Extract the [x, y] coordinate from the center of the cell holding the provided text.  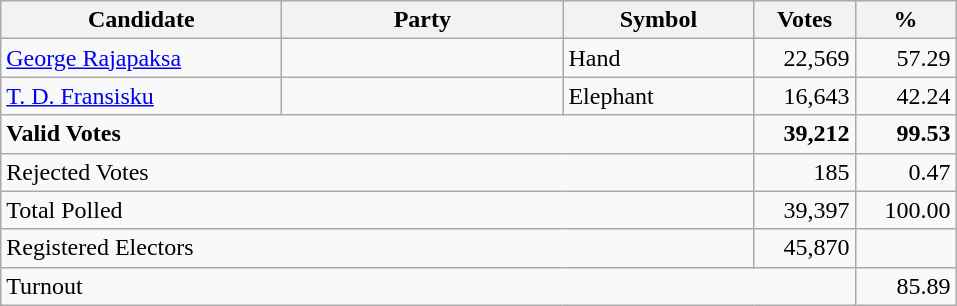
% [906, 20]
Registered Electors [378, 248]
185 [804, 172]
T. D. Fransisku [142, 96]
Party [422, 20]
Elephant [658, 96]
Votes [804, 20]
Hand [658, 58]
45,870 [804, 248]
99.53 [906, 134]
42.24 [906, 96]
Rejected Votes [378, 172]
85.89 [906, 286]
Candidate [142, 20]
Turnout [428, 286]
Symbol [658, 20]
Total Polled [378, 210]
22,569 [804, 58]
100.00 [906, 210]
George Rajapaksa [142, 58]
0.47 [906, 172]
39,212 [804, 134]
Valid Votes [378, 134]
39,397 [804, 210]
16,643 [804, 96]
57.29 [906, 58]
